Scan for the cell matching the given text and deliver its [x, y] coordinate at center. 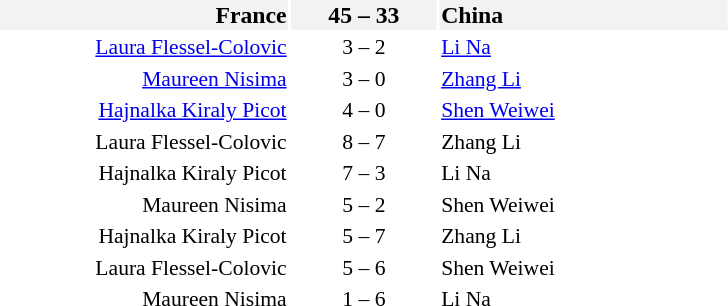
5 – 2 [364, 204]
5 – 6 [364, 268]
3 – 2 [364, 47]
4 – 0 [364, 110]
5 – 7 [364, 236]
7 – 3 [364, 173]
8 – 7 [364, 142]
45 – 33 [364, 15]
3 – 0 [364, 78]
China [584, 15]
France [144, 15]
